Search for the cell housing the specified text and yield its [X, Y] center coordinate. 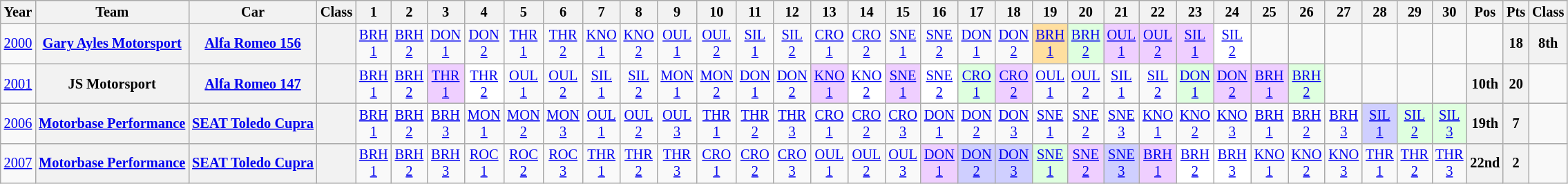
8 [639, 12]
9 [677, 12]
25 [1270, 12]
17 [977, 12]
Alfa Romeo 156 [253, 44]
Pos [1485, 12]
SIL3 [1449, 123]
13 [830, 12]
2000 [18, 44]
15 [903, 12]
4 [484, 12]
19th [1485, 123]
Car [253, 12]
Alfa Romeo 147 [253, 84]
2007 [18, 163]
2001 [18, 84]
6 [564, 12]
16 [939, 12]
Pts [1516, 12]
JS Motorsport [112, 84]
26 [1306, 12]
ROC2 [524, 163]
23 [1195, 12]
30 [1449, 12]
12 [792, 12]
27 [1344, 12]
Team [112, 12]
11 [755, 12]
10th [1485, 84]
ROC1 [484, 163]
MON3 [564, 123]
29 [1415, 12]
14 [866, 12]
22 [1158, 12]
24 [1232, 12]
5 [524, 12]
Year [18, 12]
22nd [1485, 163]
3 [446, 12]
2006 [18, 123]
10 [717, 12]
28 [1379, 12]
19 [1050, 12]
ROC3 [564, 163]
8th [1548, 44]
Gary Ayles Motorsport [112, 44]
21 [1122, 12]
1 [374, 12]
